Return (X, Y) of the center of cell containing provided text 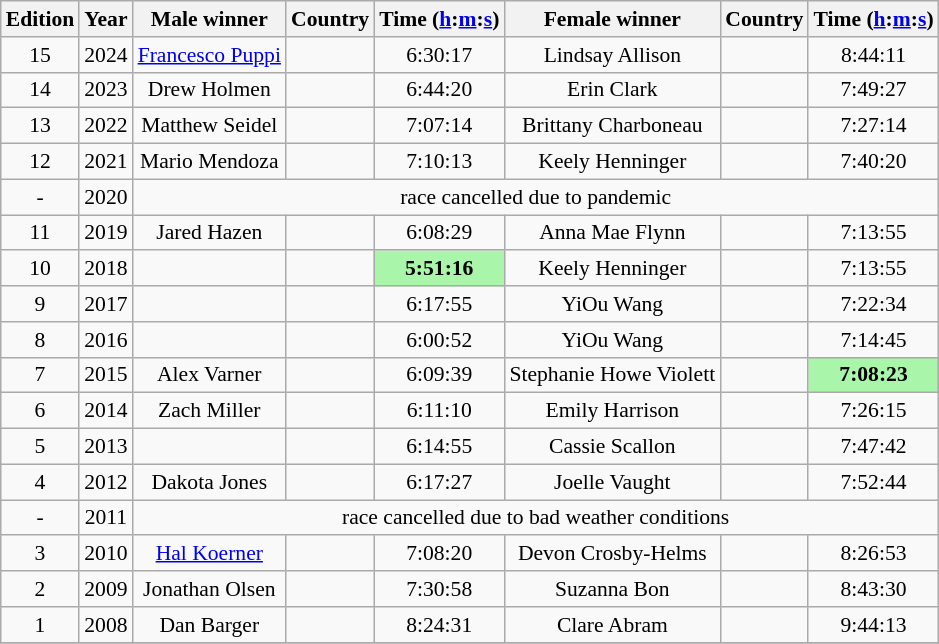
Female winner (612, 19)
2014 (106, 411)
2015 (106, 375)
race cancelled due to pandemic (536, 197)
7 (40, 375)
8:24:31 (439, 625)
15 (40, 55)
6:14:55 (439, 447)
12 (40, 162)
4 (40, 482)
1 (40, 625)
2008 (106, 625)
Jonathan Olsen (210, 589)
6:44:20 (439, 90)
7:52:44 (873, 482)
2011 (106, 518)
2016 (106, 340)
8:43:30 (873, 589)
2017 (106, 304)
7:07:14 (439, 126)
7:49:27 (873, 90)
Jared Hazen (210, 233)
13 (40, 126)
2012 (106, 482)
2021 (106, 162)
Zach Miller (210, 411)
Emily Harrison (612, 411)
6:00:52 (439, 340)
Hal Koerner (210, 554)
9:44:13 (873, 625)
Francesco Puppi (210, 55)
2009 (106, 589)
8:44:11 (873, 55)
7:27:14 (873, 126)
2024 (106, 55)
Matthew Seidel (210, 126)
6:11:10 (439, 411)
Mario Mendoza (210, 162)
6:17:55 (439, 304)
Erin Clark (612, 90)
2022 (106, 126)
Year (106, 19)
Alex Varner (210, 375)
Cassie Scallon (612, 447)
Dan Barger (210, 625)
Stephanie Howe Violett (612, 375)
Anna Mae Flynn (612, 233)
8 (40, 340)
Dakota Jones (210, 482)
6:09:39 (439, 375)
7:22:34 (873, 304)
3 (40, 554)
9 (40, 304)
10 (40, 269)
2018 (106, 269)
7:30:58 (439, 589)
7:14:45 (873, 340)
6 (40, 411)
7:10:13 (439, 162)
7:08:23 (873, 375)
2013 (106, 447)
6:17:27 (439, 482)
7:40:20 (873, 162)
Joelle Vaught (612, 482)
2 (40, 589)
14 (40, 90)
7:08:20 (439, 554)
6:08:29 (439, 233)
Clare Abram (612, 625)
11 (40, 233)
8:26:53 (873, 554)
Suzanna Bon (612, 589)
2010 (106, 554)
race cancelled due to bad weather conditions (536, 518)
Male winner (210, 19)
7:47:42 (873, 447)
2023 (106, 90)
Drew Holmen (210, 90)
Lindsay Allison (612, 55)
6:30:17 (439, 55)
7:26:15 (873, 411)
Brittany Charboneau (612, 126)
2019 (106, 233)
2020 (106, 197)
Edition (40, 19)
5 (40, 447)
Devon Crosby-Helms (612, 554)
5:51:16 (439, 269)
